Return (x, y) of the center of cell containing provided text 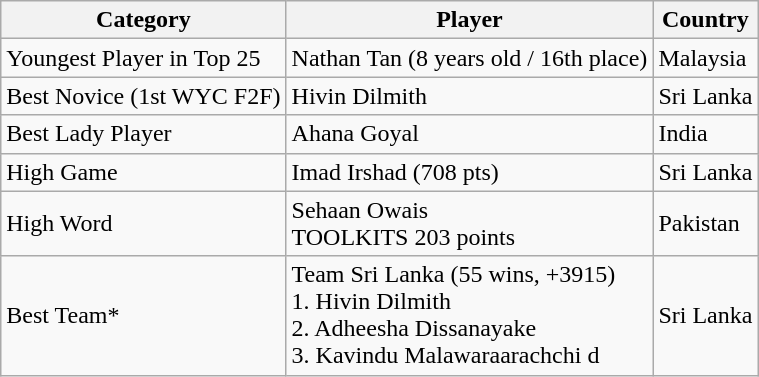
High Game (144, 172)
India (706, 134)
Team Sri Lanka (55 wins, +3915)1. Hivin Dilmith2. Adheesha Dissanayake3. Kavindu Malawaraarachchi d (470, 316)
Youngest Player in Top 25 (144, 58)
Hivin Dilmith (470, 96)
Nathan Tan (8 years old / 16th place) (470, 58)
Imad Irshad (708 pts) (470, 172)
Best Lady Player (144, 134)
Sehaan OwaisTOOLKITS 203 points (470, 224)
Ahana Goyal (470, 134)
Player (470, 20)
Pakistan (706, 224)
Country (706, 20)
Best Team* (144, 316)
Category (144, 20)
Malaysia (706, 58)
High Word (144, 224)
Best Novice (1st WYC F2F) (144, 96)
